Search for the cell housing the specified text and yield its (X, Y) center coordinate. 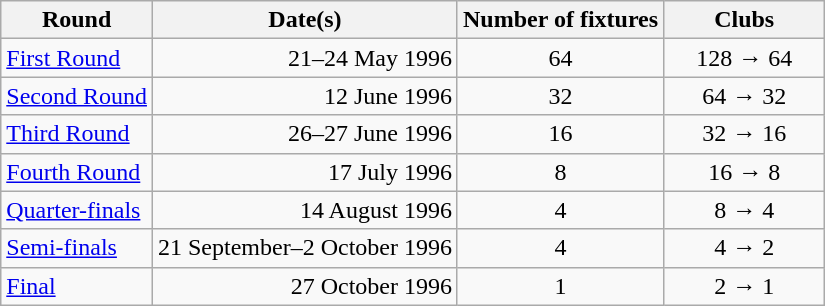
17 July 1996 (304, 172)
64 (560, 58)
128 → 64 (744, 58)
Quarter-finals (77, 210)
Second Round (77, 96)
1 (560, 286)
21 September–2 October 1996 (304, 248)
64 → 32 (744, 96)
4 → 2 (744, 248)
Number of fixtures (560, 20)
8 (560, 172)
Third Round (77, 134)
21–24 May 1996 (304, 58)
First Round (77, 58)
27 October 1996 (304, 286)
Fourth Round (77, 172)
14 August 1996 (304, 210)
8 → 4 (744, 210)
16 → 8 (744, 172)
26–27 June 1996 (304, 134)
16 (560, 134)
Final (77, 286)
Semi-finals (77, 248)
32 (560, 96)
2 → 1 (744, 286)
Date(s) (304, 20)
32 → 16 (744, 134)
Round (77, 20)
Clubs (744, 20)
12 June 1996 (304, 96)
